Identify which cell holds the provided text, then report its [x, y] central coordinate. 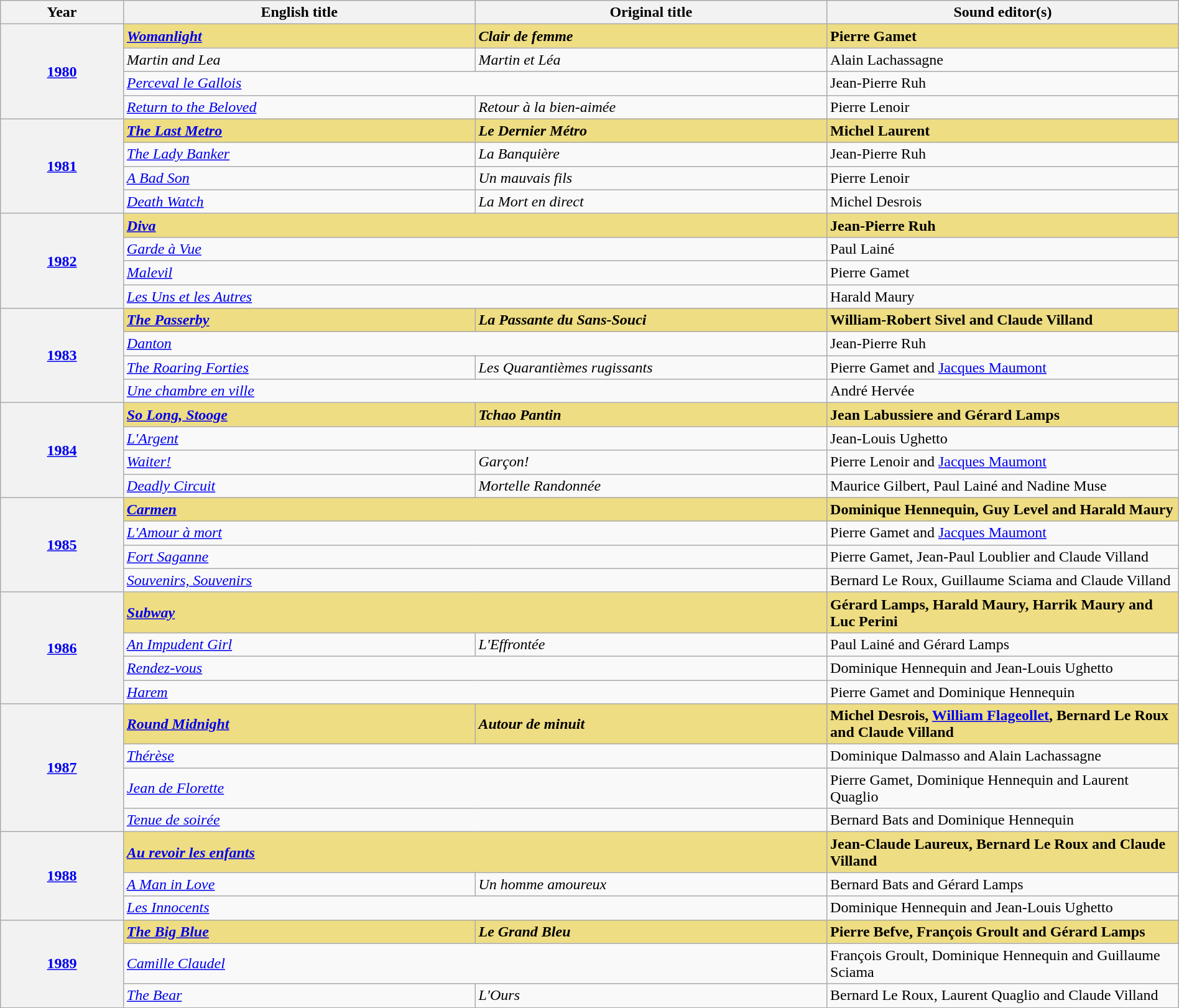
La Banquière [651, 154]
Pierre Befve, François Groult and Gérard Lamps [1003, 932]
Jean-Claude Laureux, Bernard Le Roux and Claude Villand [1003, 852]
Carmen [475, 509]
The Roaring Forties [299, 368]
L'Effrontée [651, 644]
1983 [62, 356]
François Groult, Dominique Hennequin and Guillaume Sciama [1003, 964]
Garçon! [651, 462]
Pierre Gamet, Jean-Paul Loublier and Claude Villand [1003, 557]
Round Midnight [299, 724]
Souvenirs, Souvenirs [475, 580]
Maurice Gilbert, Paul Lainé and Nadine Muse [1003, 486]
Bernard Bats and Dominique Hennequin [1003, 820]
Diva [475, 225]
So Long, Stooge [299, 415]
The Big Blue [299, 932]
Clair de femme [651, 36]
Alain Lachassagne [1003, 60]
Deadly Circuit [299, 486]
Womanlight [299, 36]
The Bear [299, 996]
Thérèse [475, 756]
Year [62, 12]
Un homme amoureux [651, 884]
William-Robert Sivel and Claude Villand [1003, 320]
Danton [475, 344]
Sound editor(s) [1003, 12]
Paul Lainé [1003, 249]
Bernard Le Roux, Laurent Quaglio and Claude Villand [1003, 996]
Return to the Beloved [299, 107]
1988 [62, 876]
A Bad Son [299, 178]
1987 [62, 768]
Mortelle Randonnée [651, 486]
Original title [651, 12]
Fort Saganne [475, 557]
Retour à la bien-aimée [651, 107]
The Passerby [299, 320]
Subway [475, 612]
A Man in Love [299, 884]
Les Quarantièmes rugissants [651, 368]
L'Ours [651, 996]
Garde à Vue [475, 249]
Waiter! [299, 462]
Un mauvais fils [651, 178]
Death Watch [299, 201]
Malevil [475, 272]
Jean Labussiere and Gérard Lamps [1003, 415]
An Impudent Girl [299, 644]
Pierre Lenoir and Jacques Maumont [1003, 462]
Bernard Le Roux, Guillaume Sciama and Claude Villand [1003, 580]
1982 [62, 261]
Autour de minuit [651, 724]
Paul Lainé and Gérard Lamps [1003, 644]
Martin et Léa [651, 60]
Martin and Lea [299, 60]
Tchao Pantin [651, 415]
Pierre Gamet and Dominique Hennequin [1003, 692]
Dominique Hennequin, Guy Level and Harald Maury [1003, 509]
Les Innocents [475, 908]
Une chambre en ville [475, 391]
Le Dernier Métro [651, 131]
Perceval le Gallois [475, 83]
La Mort en direct [651, 201]
Harald Maury [1003, 297]
La Passante du Sans-Souci [651, 320]
Les Uns et les Autres [475, 297]
1980 [62, 72]
1989 [62, 964]
Le Grand Bleu [651, 932]
Au revoir les enfants [475, 852]
Jean-Louis Ughetto [1003, 438]
1985 [62, 545]
English title [299, 12]
L'Amour à mort [475, 533]
The Lady Banker [299, 154]
Bernard Bats and Gérard Lamps [1003, 884]
André Hervée [1003, 391]
Rendez-vous [475, 668]
1986 [62, 648]
Gérard Lamps, Harald Maury, Harrik Maury and Luc Perini [1003, 612]
Jean de Florette [475, 788]
Dominique Dalmasso and Alain Lachassagne [1003, 756]
Harem [475, 692]
L'Argent [475, 438]
Michel Desrois, William Flageollet, Bernard Le Roux and Claude Villand [1003, 724]
Pierre Gamet, Dominique Hennequin and Laurent Quaglio [1003, 788]
1981 [62, 166]
The Last Metro [299, 131]
Michel Laurent [1003, 131]
Camille Claudel [475, 964]
1984 [62, 450]
Tenue de soirée [475, 820]
Michel Desrois [1003, 201]
